Determine the (x, y) coordinate at the center of the cell enclosing the given text.  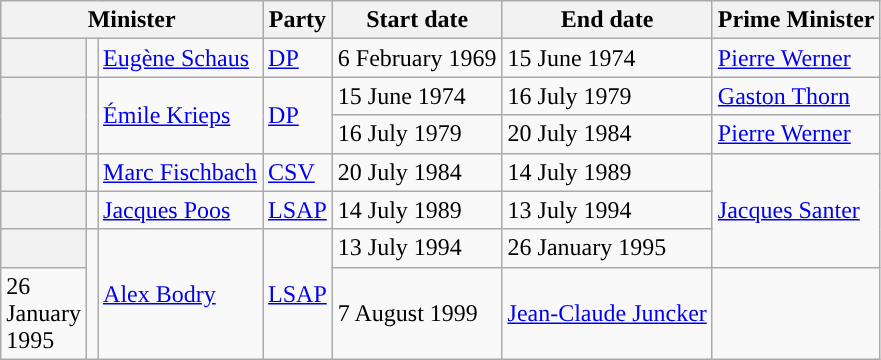
Prime Minister (796, 20)
Émile Krieps (180, 115)
Eugène Schaus (180, 58)
7 August 1999 (417, 313)
CSV (298, 172)
Jean-Claude Juncker (607, 313)
6 February 1969 (417, 58)
Alex Bodry (180, 294)
End date (607, 20)
Party (298, 20)
Jacques Santer (796, 210)
Gaston Thorn (796, 96)
Minister (132, 20)
Jacques Poos (180, 210)
Marc Fischbach (180, 172)
Start date (417, 20)
